Provide the (x, y) coordinate of the cell's center where the given text is located.  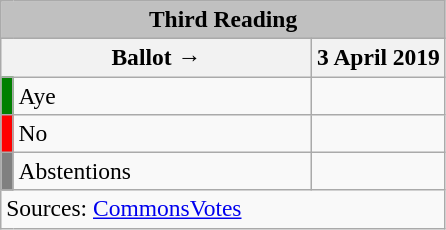
Aye (162, 95)
Sources: CommonsVotes (224, 209)
Third Reading (224, 19)
3 April 2019 (379, 57)
Ballot → (156, 57)
Abstentions (162, 171)
No (162, 133)
